For the text-containing cell, return its midpoint in (x, y) coordinate format. 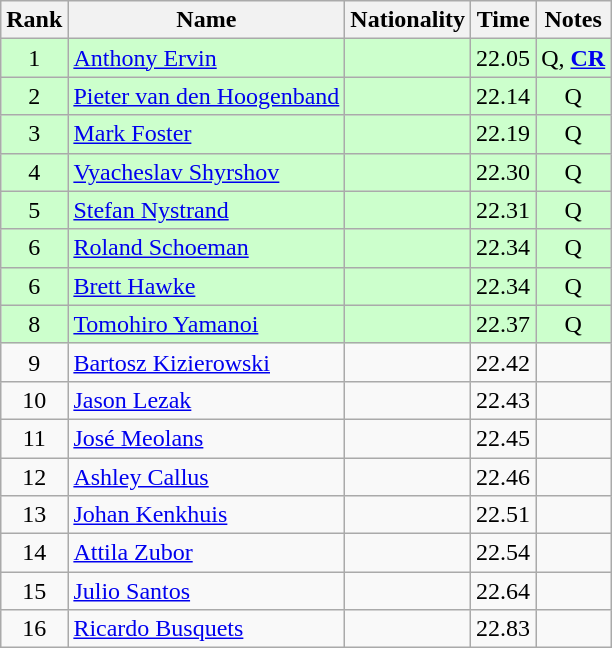
Tomohiro Yamanoi (206, 324)
22.14 (504, 96)
22.83 (504, 629)
Ricardo Busquets (206, 629)
Name (206, 20)
22.51 (504, 515)
22.37 (504, 324)
22.64 (504, 591)
5 (34, 210)
22.19 (504, 134)
10 (34, 400)
22.43 (504, 400)
Nationality (408, 20)
2 (34, 96)
Vyacheslav Shyrshov (206, 172)
José Meolans (206, 438)
Anthony Ervin (206, 58)
22.30 (504, 172)
1 (34, 58)
14 (34, 553)
Rank (34, 20)
22.54 (504, 553)
Attila Zubor (206, 553)
Ashley Callus (206, 477)
Julio Santos (206, 591)
22.31 (504, 210)
4 (34, 172)
Bartosz Kizierowski (206, 362)
Brett Hawke (206, 286)
9 (34, 362)
3 (34, 134)
22.45 (504, 438)
22.46 (504, 477)
Jason Lezak (206, 400)
Mark Foster (206, 134)
13 (34, 515)
Notes (574, 20)
Johan Kenkhuis (206, 515)
11 (34, 438)
16 (34, 629)
15 (34, 591)
Q, CR (574, 58)
Time (504, 20)
8 (34, 324)
Roland Schoeman (206, 248)
22.05 (504, 58)
Stefan Nystrand (206, 210)
22.42 (504, 362)
Pieter van den Hoogenband (206, 96)
12 (34, 477)
